Extract the [X, Y] coordinate from the center of the cell holding the provided text.  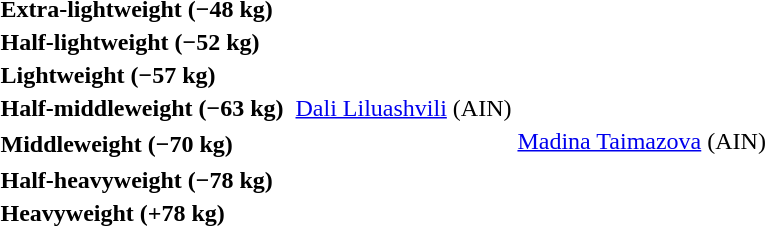
Dali Liluashvili (AIN) [404, 108]
